Output the (X, Y) coordinate of the center of the cell containing the given text.  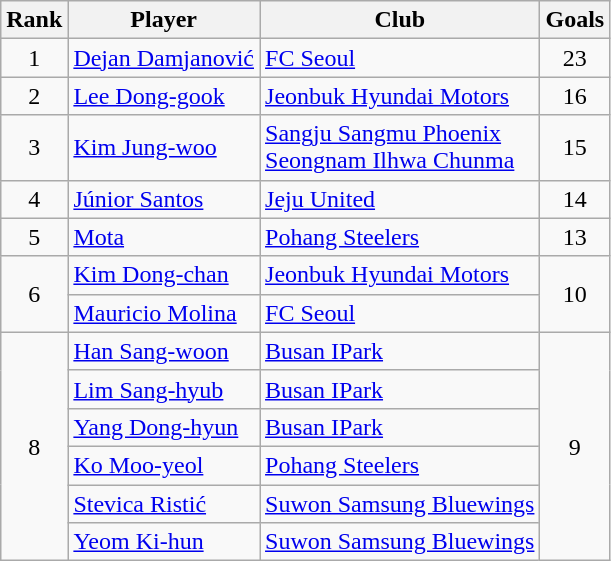
Stevica Ristić (164, 503)
Yeom Ki-hun (164, 542)
Júnior Santos (164, 199)
Mauricio Molina (164, 313)
2 (34, 96)
10 (575, 294)
Kim Dong-chan (164, 275)
9 (575, 446)
Ko Moo-yeol (164, 465)
Kim Jung-woo (164, 148)
Mota (164, 237)
23 (575, 58)
16 (575, 96)
Goals (575, 20)
Yang Dong-hyun (164, 427)
Club (400, 20)
Lim Sang-hyub (164, 389)
Player (164, 20)
Rank (34, 20)
6 (34, 294)
13 (575, 237)
Dejan Damjanović (164, 58)
4 (34, 199)
15 (575, 148)
3 (34, 148)
5 (34, 237)
Lee Dong-gook (164, 96)
1 (34, 58)
Sangju Sangmu PhoenixSeongnam Ilhwa Chunma (400, 148)
Han Sang-woon (164, 351)
Jeju United (400, 199)
8 (34, 446)
14 (575, 199)
